Determine the [X, Y] coordinate at the center of the cell enclosing the given text.  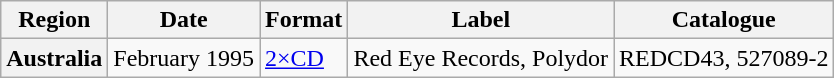
February 1995 [184, 58]
Australia [54, 58]
Date [184, 20]
Catalogue [724, 20]
Format [304, 20]
Red Eye Records, Polydor [481, 58]
REDCD43, 527089-2 [724, 58]
2×CD [304, 58]
Region [54, 20]
Label [481, 20]
